Capture the cell that displays the provided text and extract its [X, Y] central coordinate. 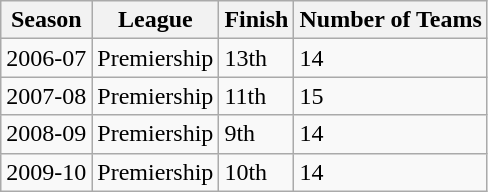
11th [256, 96]
Finish [256, 20]
9th [256, 134]
2009-10 [46, 172]
2008-09 [46, 134]
Season [46, 20]
10th [256, 172]
2007-08 [46, 96]
Number of Teams [390, 20]
15 [390, 96]
2006-07 [46, 58]
League [156, 20]
13th [256, 58]
